Identify which cell holds the provided text, then report its (X, Y) central coordinate. 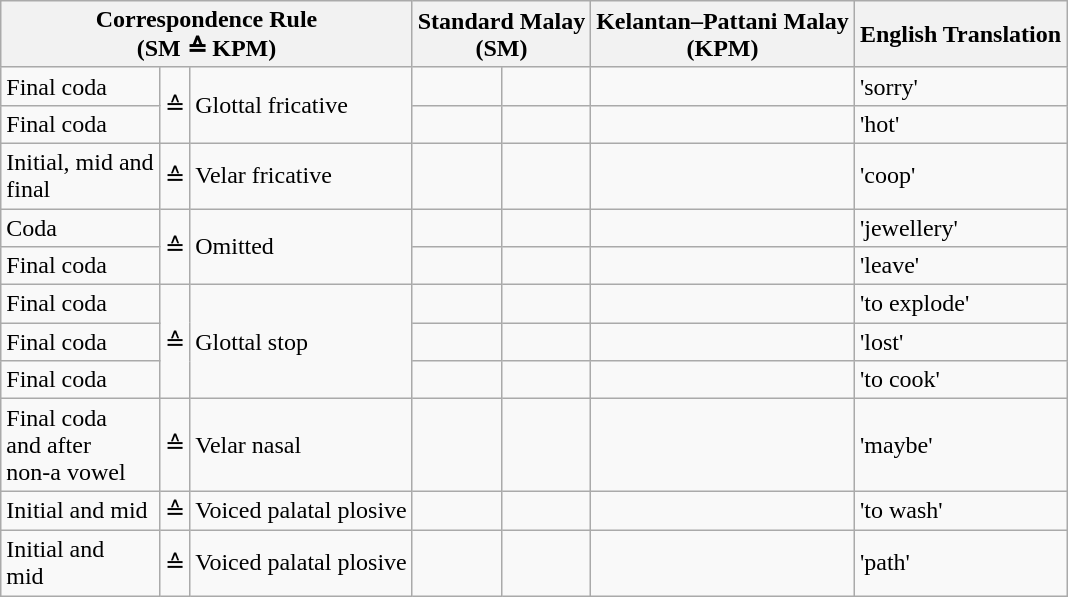
Omitted (302, 246)
Velar nasal (302, 445)
Correspondence Rule(SM ≙ KPM) (206, 34)
'coop' (960, 176)
'sorry' (960, 86)
Final coda and afternon-a vowel (80, 445)
'to cook' (960, 380)
Glottal stop (302, 342)
'hot' (960, 124)
'leave' (960, 266)
'to wash' (960, 511)
Initial and mid (80, 511)
Glottal fricative (302, 105)
Initial, mid andfinal (80, 176)
Kelantan–Pattani Malay(KPM) (723, 34)
'maybe' (960, 445)
'to explode' (960, 304)
Initial andmid (80, 562)
'path' (960, 562)
Coda (80, 227)
Standard Malay(SM) (501, 34)
'jewellery' (960, 227)
English Translation (960, 34)
'lost' (960, 342)
Velar fricative (302, 176)
